Capture the cell that displays the provided text and extract its [x, y] central coordinate. 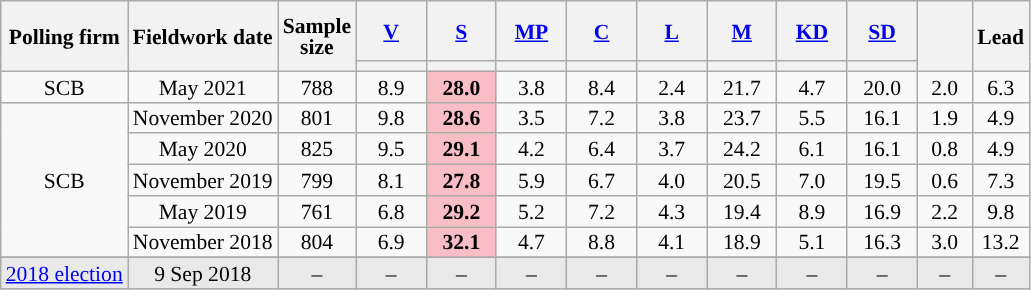
4.0 [672, 180]
28.6 [461, 118]
18.9 [742, 242]
20.0 [882, 86]
9.5 [391, 150]
L [672, 31]
16.3 [882, 242]
3.0 [944, 242]
9 Sep 2018 [203, 274]
8.1 [391, 180]
6.7 [601, 180]
MP [531, 31]
761 [317, 212]
Polling firm [64, 36]
6.8 [391, 212]
V [391, 31]
4.1 [672, 242]
3.5 [531, 118]
21.7 [742, 86]
4.2 [531, 150]
6.1 [812, 150]
29.1 [461, 150]
799 [317, 180]
13.2 [1000, 242]
November 2020 [203, 118]
KD [812, 31]
32.1 [461, 242]
1.9 [944, 118]
801 [317, 118]
May 2021 [203, 86]
4.3 [672, 212]
November 2018 [203, 242]
8.4 [601, 86]
Lead [1000, 36]
6.9 [391, 242]
28.0 [461, 86]
29.2 [461, 212]
5.9 [531, 180]
0.6 [944, 180]
788 [317, 86]
19.4 [742, 212]
2.0 [944, 86]
2018 election [64, 274]
C [601, 31]
804 [317, 242]
5.1 [812, 242]
3.7 [672, 150]
23.7 [742, 118]
Samplesize [317, 36]
27.8 [461, 180]
SD [882, 31]
6.3 [1000, 86]
24.2 [742, 150]
5.5 [812, 118]
M [742, 31]
0.8 [944, 150]
19.5 [882, 180]
8.8 [601, 242]
Fieldwork date [203, 36]
6.4 [601, 150]
2.4 [672, 86]
5.2 [531, 212]
7.0 [812, 180]
November 2019 [203, 180]
May 2019 [203, 212]
16.9 [882, 212]
7.3 [1000, 180]
2.2 [944, 212]
825 [317, 150]
20.5 [742, 180]
S [461, 31]
May 2020 [203, 150]
